Scan for the cell matching the given text and deliver its [x, y] coordinate at center. 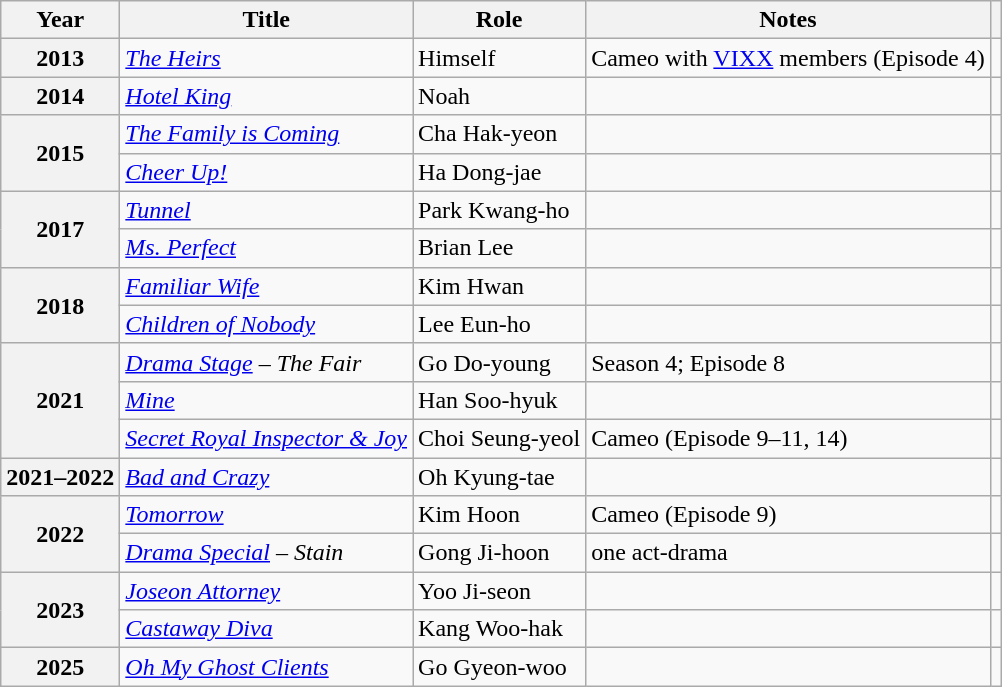
2017 [60, 229]
Castaway Diva [266, 629]
Cheer Up! [266, 172]
Year [60, 20]
Hotel King [266, 96]
2021–2022 [60, 477]
2022 [60, 534]
2021 [60, 400]
Cameo (Episode 9) [788, 515]
2013 [60, 58]
Brian Lee [500, 248]
one act-drama [788, 553]
Joseon Attorney [266, 591]
Bad and Crazy [266, 477]
Cameo (Episode 9–11, 14) [788, 438]
Secret Royal Inspector & Joy [266, 438]
Ms. Perfect [266, 248]
Noah [500, 96]
The Family is Coming [266, 134]
2025 [60, 667]
Cha Hak-yeon [500, 134]
2023 [60, 610]
Cameo with VIXX members (Episode 4) [788, 58]
Role [500, 20]
Drama Stage – The Fair [266, 362]
Kim Hwan [500, 286]
2018 [60, 305]
Season 4; Episode 8 [788, 362]
Go Gyeon-woo [500, 667]
Oh Kyung-tae [500, 477]
Title [266, 20]
Gong Ji-hoon [500, 553]
Yoo Ji-seon [500, 591]
2015 [60, 153]
Children of Nobody [266, 324]
Mine [266, 400]
Kim Hoon [500, 515]
Han Soo-hyuk [500, 400]
The Heirs [266, 58]
Lee Eun-ho [500, 324]
Drama Special – Stain [266, 553]
Kang Woo-hak [500, 629]
Familiar Wife [266, 286]
Tunnel [266, 210]
Himself [500, 58]
Choi Seung-yeol [500, 438]
Go Do-young [500, 362]
2014 [60, 96]
Notes [788, 20]
Oh My Ghost Clients [266, 667]
Ha Dong-jae [500, 172]
Tomorrow [266, 515]
Park Kwang-ho [500, 210]
